Pinpoint the cell where the given text exists, returning its (x, y) midpoint coordinate. 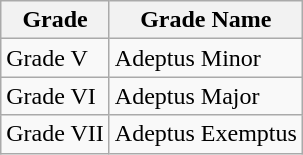
Grade V (56, 58)
Grade VII (56, 134)
Grade (56, 20)
Grade VI (56, 96)
Adeptus Exemptus (206, 134)
Adeptus Major (206, 96)
Grade Name (206, 20)
Adeptus Minor (206, 58)
